Provide the (X, Y) coordinate of the cell's center where the given text is located.  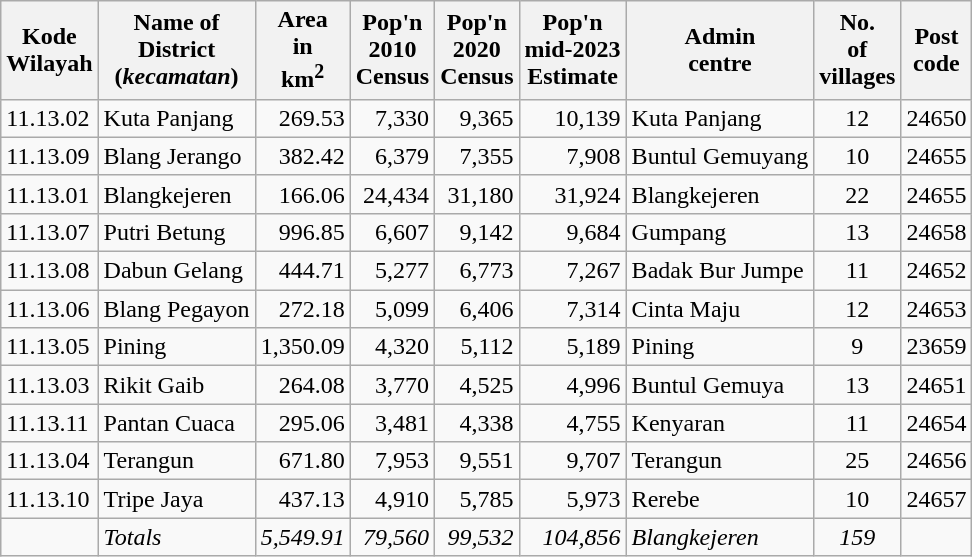
Blang Pegayon (176, 309)
31,180 (477, 194)
23659 (936, 347)
6,406 (477, 309)
5,189 (572, 347)
Pantan Cuaca (176, 423)
5,112 (477, 347)
4,320 (392, 347)
Gumpang (720, 232)
Name ofDistrict(kecamatan) (176, 50)
5,277 (392, 271)
Rerebe (720, 499)
31,924 (572, 194)
9,551 (477, 461)
7,953 (392, 461)
Pop'n 2010Census (392, 50)
11.13.06 (50, 309)
Putri Betung (176, 232)
159 (858, 537)
5,785 (477, 499)
Totals (176, 537)
Pop'n mid-2023Estimate (572, 50)
24653 (936, 309)
Badak Bur Jumpe (720, 271)
Postcode (936, 50)
7,267 (572, 271)
11.13.09 (50, 156)
7,908 (572, 156)
24650 (936, 118)
Admin centre (720, 50)
4,996 (572, 385)
7,330 (392, 118)
444.71 (302, 271)
10,139 (572, 118)
382.42 (302, 156)
11.13.02 (50, 118)
5,973 (572, 499)
11.13.05 (50, 347)
Area in km2 (302, 50)
Buntul Gemuyang (720, 156)
7,314 (572, 309)
24654 (936, 423)
Pop'n 2020Census (477, 50)
No. ofvillages (858, 50)
24,434 (392, 194)
24656 (936, 461)
4,525 (477, 385)
9 (858, 347)
24658 (936, 232)
104,856 (572, 537)
11.13.04 (50, 461)
3,481 (392, 423)
24651 (936, 385)
KodeWilayah (50, 50)
269.53 (302, 118)
24657 (936, 499)
Buntul Gemuya (720, 385)
Kenyaran (720, 423)
24652 (936, 271)
11.13.07 (50, 232)
25 (858, 461)
11.13.11 (50, 423)
7,355 (477, 156)
Rikit Gaib (176, 385)
166.06 (302, 194)
11.13.01 (50, 194)
3,770 (392, 385)
4,755 (572, 423)
6,607 (392, 232)
6,773 (477, 271)
996.85 (302, 232)
11.13.08 (50, 271)
4,338 (477, 423)
437.13 (302, 499)
Dabun Gelang (176, 271)
79,560 (392, 537)
6,379 (392, 156)
272.18 (302, 309)
Blang Jerango (176, 156)
11.13.03 (50, 385)
99,532 (477, 537)
671.80 (302, 461)
22 (858, 194)
9,142 (477, 232)
Cinta Maju (720, 309)
264.08 (302, 385)
5,099 (392, 309)
11.13.10 (50, 499)
Tripe Jaya (176, 499)
9,684 (572, 232)
9,707 (572, 461)
5,549.91 (302, 537)
1,350.09 (302, 347)
9,365 (477, 118)
295.06 (302, 423)
4,910 (392, 499)
